For the text-containing cell, return its midpoint in (X, Y) coordinate format. 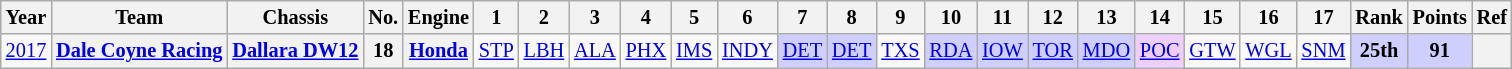
MDO (1106, 51)
Rank (1378, 17)
15 (1212, 17)
INDY (748, 51)
91 (1440, 51)
10 (952, 17)
4 (646, 17)
Honda (438, 51)
9 (900, 17)
17 (1324, 17)
8 (852, 17)
16 (1268, 17)
18 (383, 51)
Engine (438, 17)
PHX (646, 51)
GTW (1212, 51)
25th (1378, 51)
13 (1106, 17)
3 (595, 17)
POC (1160, 51)
IOW (1002, 51)
WGL (1268, 51)
11 (1002, 17)
Team (139, 17)
2 (544, 17)
No. (383, 17)
SNM (1324, 51)
LBH (544, 51)
TXS (900, 51)
12 (1053, 17)
14 (1160, 17)
Ref (1492, 17)
Year (26, 17)
Points (1440, 17)
5 (694, 17)
2017 (26, 51)
RDA (952, 51)
ALA (595, 51)
Chassis (295, 17)
Dale Coyne Racing (139, 51)
TOR (1053, 51)
Dallara DW12 (295, 51)
IMS (694, 51)
6 (748, 17)
STP (496, 51)
1 (496, 17)
7 (802, 17)
